Find where the given text appears and provide that cell's center as (x, y) coordinate. 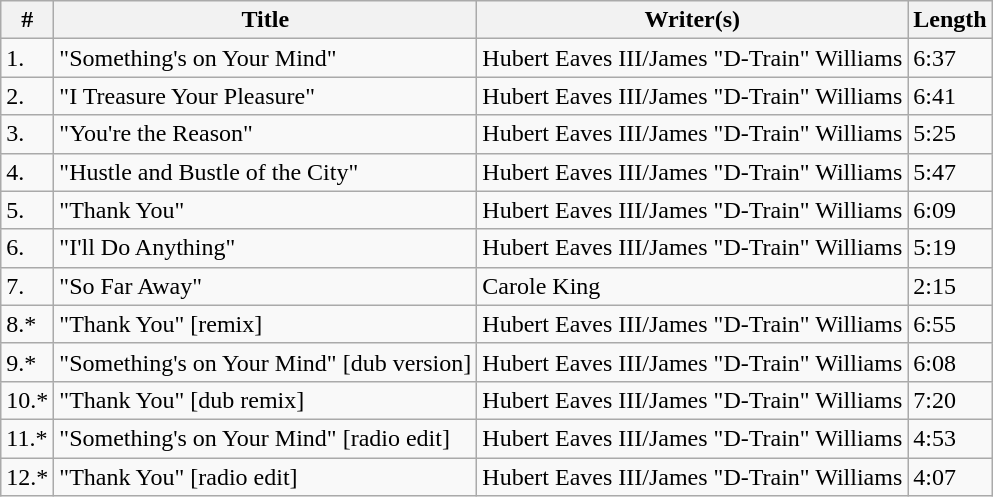
"Hustle and Bustle of the City" (266, 172)
"You're the Reason" (266, 134)
4. (28, 172)
12.* (28, 477)
6:55 (950, 324)
"Something's on Your Mind" (266, 58)
"Thank You" [remix] (266, 324)
5. (28, 210)
"So Far Away" (266, 286)
6. (28, 248)
Length (950, 20)
11.* (28, 438)
9.* (28, 362)
# (28, 20)
"Something's on Your Mind" [dub version] (266, 362)
"Thank You" [dub remix] (266, 400)
6:08 (950, 362)
6:09 (950, 210)
6:41 (950, 96)
2:15 (950, 286)
5:25 (950, 134)
"I'll Do Anything" (266, 248)
5:19 (950, 248)
"Thank You" (266, 210)
8.* (28, 324)
1. (28, 58)
5:47 (950, 172)
7. (28, 286)
4:07 (950, 477)
Carole King (692, 286)
"Something's on Your Mind" [radio edit] (266, 438)
Title (266, 20)
"Thank You" [radio edit] (266, 477)
2. (28, 96)
4:53 (950, 438)
"I Treasure Your Pleasure" (266, 96)
Writer(s) (692, 20)
6:37 (950, 58)
10.* (28, 400)
3. (28, 134)
7:20 (950, 400)
